Find where the given text appears and provide that cell's center as [X, Y] coordinate. 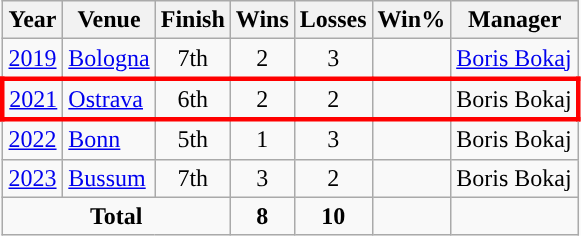
Finish [192, 20]
Wins [262, 20]
8 [262, 216]
1 [262, 139]
Bussum [109, 178]
Win% [412, 20]
Venue [109, 20]
6th [192, 98]
Ostrava [109, 98]
Year [32, 20]
10 [333, 216]
Manager [515, 20]
Bologna [109, 59]
Losses [333, 20]
2023 [32, 178]
5th [192, 139]
Total [116, 216]
2019 [32, 59]
Bonn [109, 139]
2022 [32, 139]
2021 [32, 98]
